Return [X, Y] of the center of cell containing provided text 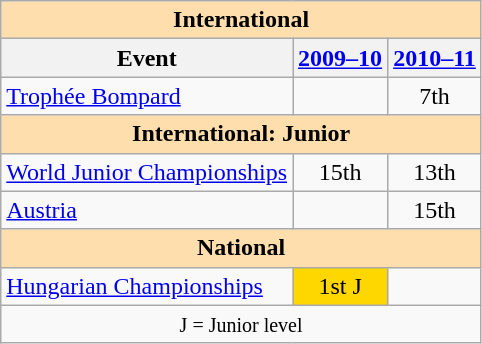
National [242, 248]
7th [435, 96]
J = Junior level [242, 324]
International [242, 20]
Hungarian Championships [147, 286]
World Junior Championships [147, 172]
13th [435, 172]
1st J [340, 286]
Austria [147, 210]
Event [147, 58]
2009–10 [340, 58]
2010–11 [435, 58]
Trophée Bompard [147, 96]
International: Junior [242, 134]
